Return [x, y] of the center of cell containing provided text 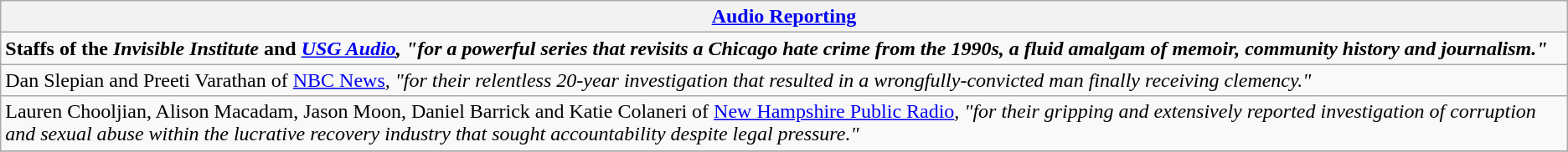
Audio Reporting [784, 17]
